Extract the (x, y) coordinate from the center of the cell holding the provided text.  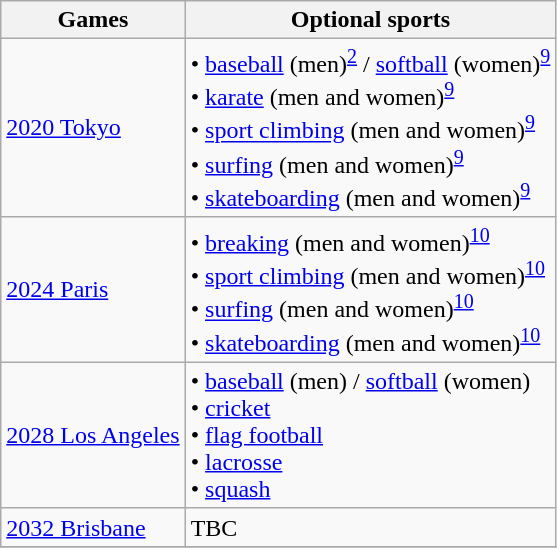
Optional sports (370, 20)
2024 Paris (93, 290)
TBC (370, 527)
2032 Brisbane (93, 527)
• breaking (men and women)10• sport climbing (men and women)10• surfing (men and women)10• skateboarding (men and women)10 (370, 290)
2020 Tokyo (93, 128)
Games (93, 20)
2028 Los Angeles (93, 435)
• baseball (men) / softball (women)• cricket• flag football• lacrosse• squash (370, 435)
